Determine the [X, Y] coordinate at the center of the cell enclosing the given text.  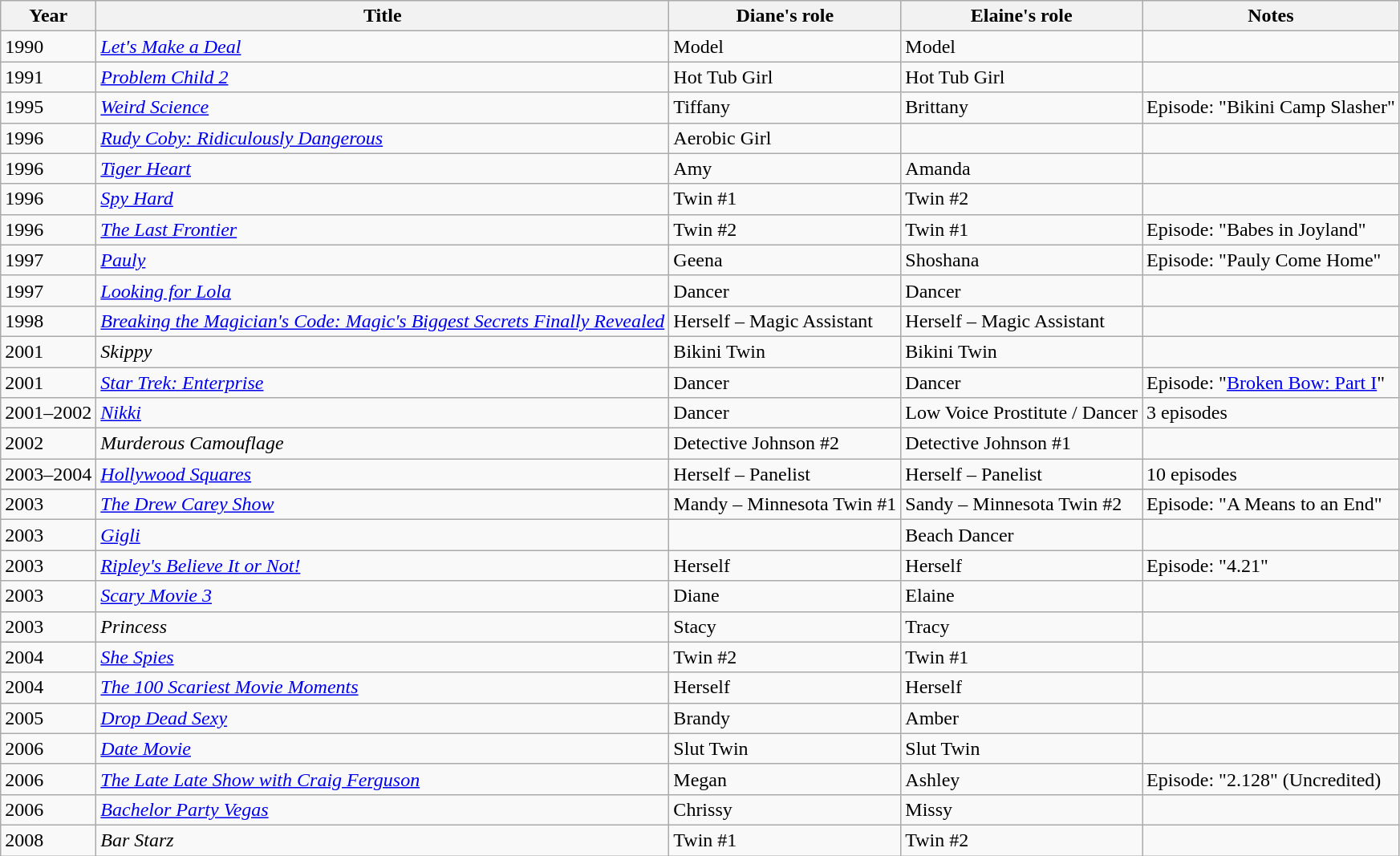
Mandy – Minnesota Twin #1 [785, 505]
Tracy [1022, 627]
Tiger Heart [383, 168]
Chrissy [785, 809]
3 episodes [1271, 413]
Star Trek: Enterprise [383, 383]
Murderous Camouflage [383, 444]
2001–2002 [48, 413]
2003–2004 [48, 474]
Diane [785, 596]
Princess [383, 627]
The Last Frontier [383, 229]
Ripley's Believe It or Not! [383, 566]
Episode: "2.128" (Uncredited) [1271, 779]
The 100 Scariest Movie Moments [383, 688]
The Drew Carey Show [383, 505]
Scary Movie 3 [383, 596]
1998 [48, 321]
Brandy [785, 718]
Year [48, 16]
Hollywood Squares [383, 474]
Shoshana [1022, 260]
Aerobic Girl [785, 138]
1990 [48, 47]
Missy [1022, 809]
Bachelor Party Vegas [383, 809]
Gigli [383, 535]
2002 [48, 444]
Tiffany [785, 108]
Detective Johnson #2 [785, 444]
Breaking the Magician's Code: Magic's Biggest Secrets Finally Revealed [383, 321]
Skippy [383, 351]
Weird Science [383, 108]
Date Movie [383, 748]
The Late Late Show with Craig Ferguson [383, 779]
10 episodes [1271, 474]
Detective Johnson #1 [1022, 444]
Bar Starz [383, 840]
1991 [48, 77]
Episode: "Bikini Camp Slasher" [1271, 108]
Elaine [1022, 596]
Rudy Coby: Ridiculously Dangerous [383, 138]
Pauly [383, 260]
Title [383, 16]
Amanda [1022, 168]
Episode: "4.21" [1271, 566]
Amy [785, 168]
Episode: "Babes in Joyland" [1271, 229]
Elaine's role [1022, 16]
Drop Dead Sexy [383, 718]
Megan [785, 779]
Low Voice Prostitute / Dancer [1022, 413]
Ashley [1022, 779]
Episode: "Broken Bow: Part I" [1271, 383]
Amber [1022, 718]
2008 [48, 840]
Stacy [785, 627]
Sandy – Minnesota Twin #2 [1022, 505]
Geena [785, 260]
Episode: "A Means to an End" [1271, 505]
2005 [48, 718]
She Spies [383, 657]
Let's Make a Deal [383, 47]
Spy Hard [383, 199]
Episode: "Pauly Come Home" [1271, 260]
1995 [48, 108]
Nikki [383, 413]
Brittany [1022, 108]
Diane's role [785, 16]
Beach Dancer [1022, 535]
Looking for Lola [383, 290]
Notes [1271, 16]
Problem Child 2 [383, 77]
